Identify which cell holds the provided text, then report its [X, Y] central coordinate. 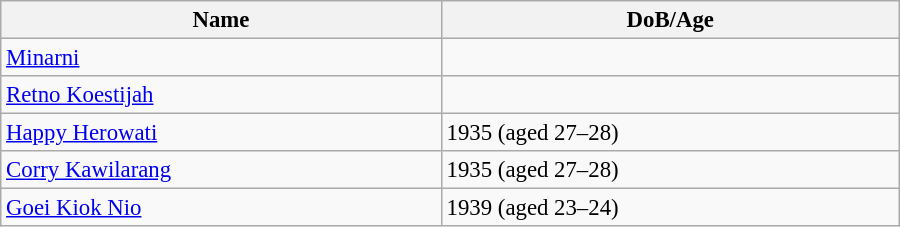
Goei Kiok Nio [221, 208]
Retno Koestijah [221, 95]
Corry Kawilarang [221, 170]
Minarni [221, 58]
Happy Herowati [221, 133]
1939 (aged 23–24) [670, 208]
DoB/Age [670, 20]
Name [221, 20]
